Return the (X, Y) coordinate for the center point of the cell that contains the specified text.  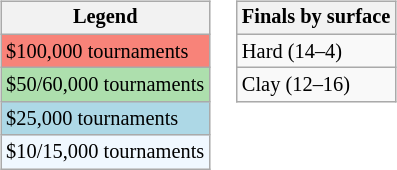
$10/15,000 tournaments (105, 152)
$50/60,000 tournaments (105, 85)
$25,000 tournaments (105, 119)
Finals by surface (316, 18)
Legend (105, 18)
Clay (12–16) (316, 85)
$100,000 tournaments (105, 51)
Hard (14–4) (316, 51)
